Return the [x, y] coordinate for the center point of the cell that contains the specified text.  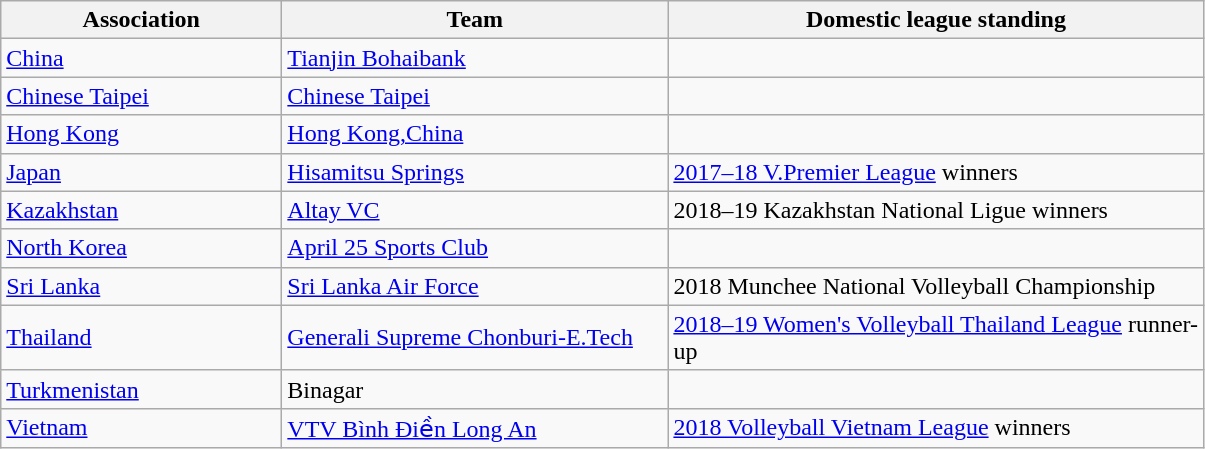
Hong Kong [142, 134]
Hong Kong,China [475, 134]
Domestic league standing [936, 20]
North Korea [142, 248]
Binagar [475, 389]
Generali Supreme Chonburi-E.Tech [475, 338]
Sri Lanka Air Force [475, 286]
2018–19 Women's Volleyball Thailand League runner-up [936, 338]
Sri Lanka [142, 286]
Kazakhstan [142, 210]
2018 Volleyball Vietnam League winners [936, 428]
2017–18 V.Premier League winners [936, 172]
2018 Munchee National Volleyball Championship [936, 286]
Hisamitsu Springs [475, 172]
Tianjin Bohaibank [475, 58]
Japan [142, 172]
China [142, 58]
Turkmenistan [142, 389]
Vietnam [142, 428]
Thailand [142, 338]
Altay VC [475, 210]
VTV Bình Điền Long An [475, 428]
Association [142, 20]
Team [475, 20]
2018–19 Kazakhstan National Ligue winners [936, 210]
April 25 Sports Club [475, 248]
